Output the [x, y] coordinate of the center of the cell containing the given text.  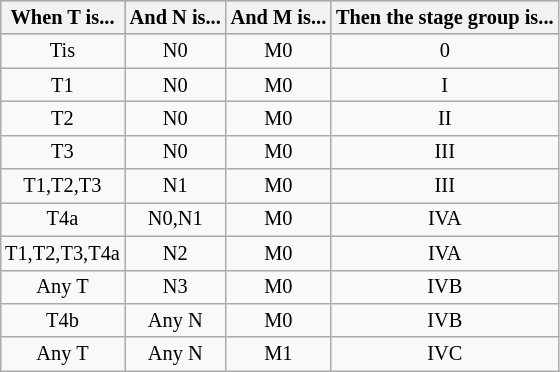
T1 [62, 85]
T4a [62, 219]
N0,N1 [176, 219]
IVC [444, 354]
And M is... [278, 17]
N1 [176, 186]
When T is... [62, 17]
T3 [62, 152]
0 [444, 51]
II [444, 118]
Then the stage group is... [444, 17]
T1,T2,T3 [62, 186]
T1,T2,T3,T4a [62, 253]
N2 [176, 253]
N3 [176, 287]
M1 [278, 354]
Tis [62, 51]
And N is... [176, 17]
T4b [62, 320]
T2 [62, 118]
I [444, 85]
